Search for the cell housing the specified text and yield its [X, Y] center coordinate. 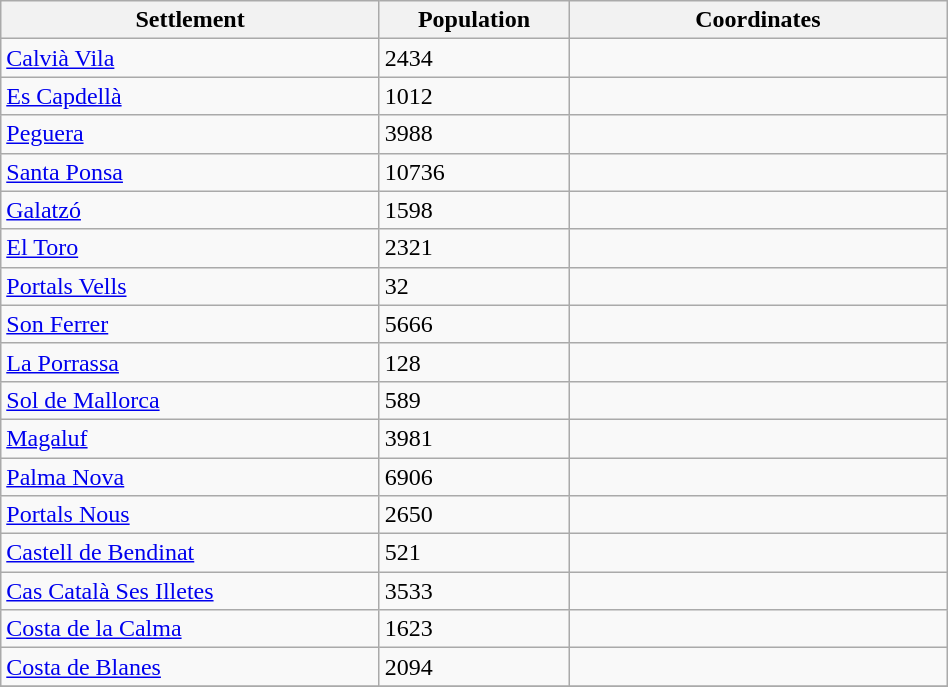
128 [474, 362]
3981 [474, 438]
Santa Ponsa [190, 172]
521 [474, 553]
2650 [474, 515]
Cas Català Ses Illetes [190, 591]
Population [474, 20]
1623 [474, 629]
Portals Vells [190, 286]
32 [474, 286]
Magaluf [190, 438]
Galatzó [190, 210]
Costa de Blanes [190, 667]
Coordinates [758, 20]
Sol de Mallorca [190, 400]
10736 [474, 172]
Peguera [190, 134]
2321 [474, 248]
Portals Nous [190, 515]
1012 [474, 96]
Son Ferrer [190, 324]
El Toro [190, 248]
Costa de la Calma [190, 629]
6906 [474, 477]
3988 [474, 134]
1598 [474, 210]
5666 [474, 324]
2094 [474, 667]
La Porrassa [190, 362]
Settlement [190, 20]
Palma Nova [190, 477]
Castell de Bendinat [190, 553]
Calvià Vila [190, 58]
589 [474, 400]
2434 [474, 58]
Es Capdellà [190, 96]
3533 [474, 591]
